Return the (x, y) coordinate for the center point of the cell that contains the specified text.  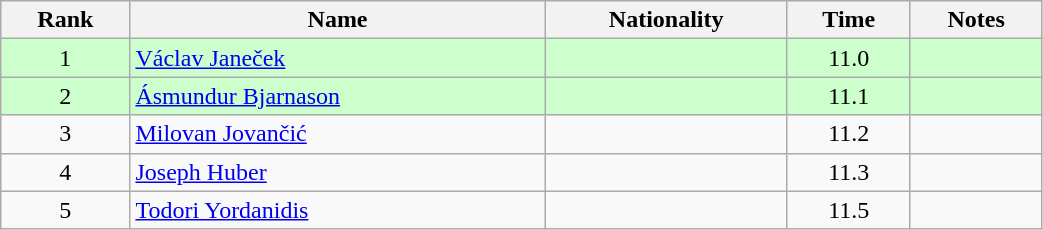
1 (66, 58)
5 (66, 210)
11.3 (848, 172)
Rank (66, 20)
Time (848, 20)
11.2 (848, 134)
Todori Yordanidis (338, 210)
11.0 (848, 58)
Joseph Huber (338, 172)
Name (338, 20)
2 (66, 96)
Nationality (666, 20)
3 (66, 134)
Václav Janeček (338, 58)
Notes (976, 20)
Milovan Jovančić (338, 134)
Ásmundur Bjarnason (338, 96)
4 (66, 172)
11.5 (848, 210)
11.1 (848, 96)
